Locate the cell with the specified text and output its [X, Y] center coordinate. 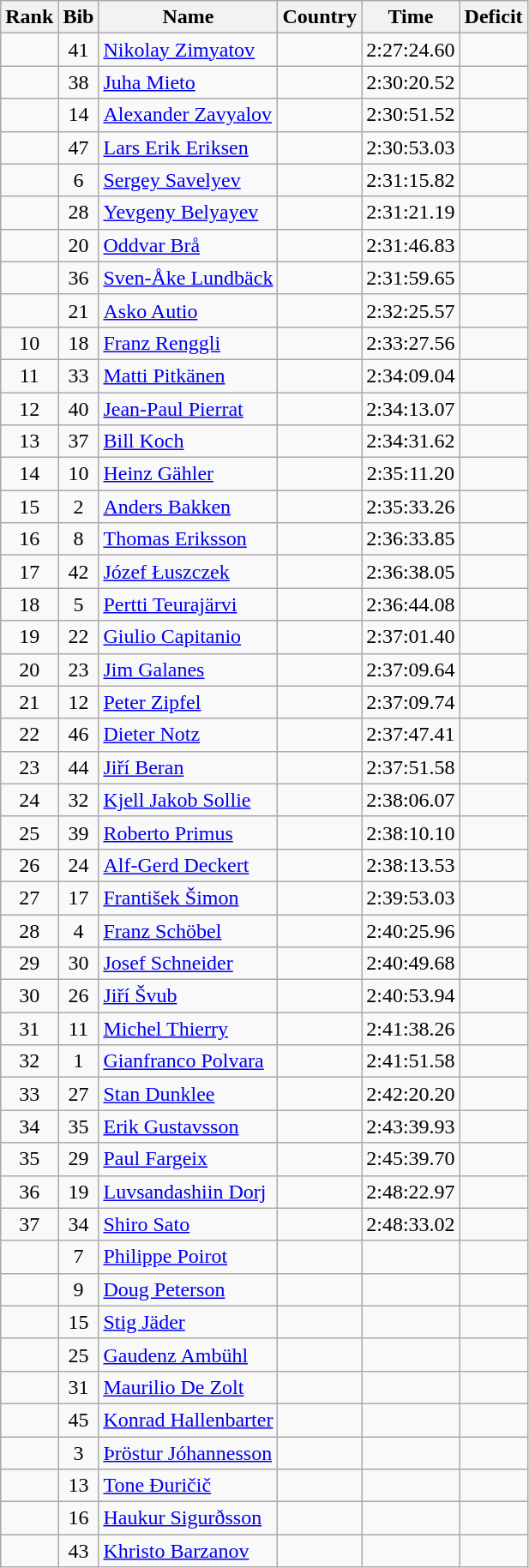
Asko Autio [189, 310]
44 [79, 767]
42 [79, 572]
41 [79, 50]
2:34:31.62 [411, 442]
Franz Renggli [189, 343]
Paul Fargeix [189, 1159]
Time [411, 17]
Jim Galanes [189, 670]
Oddvar Brå [189, 245]
2:48:22.97 [411, 1192]
1 [79, 1061]
2:36:38.05 [411, 572]
4 [79, 930]
2:36:44.08 [411, 604]
43 [79, 1551]
Tone Ðuričič [189, 1486]
Anders Bakken [189, 507]
2:30:53.03 [411, 147]
39 [79, 832]
František Šimon [189, 898]
2:40:49.68 [411, 964]
2:32:25.57 [411, 310]
Haukur Sigurðsson [189, 1518]
Doug Peterson [189, 1289]
Konrad Hallenbarter [189, 1420]
2:42:20.20 [411, 1094]
47 [79, 147]
3 [79, 1453]
Giulio Capitanio [189, 637]
Pertti Teurajärvi [189, 604]
7 [79, 1257]
40 [79, 409]
Matti Pitkänen [189, 375]
Þröstur Jóhannesson [189, 1453]
Lars Erik Eriksen [189, 147]
Alexander Zavyalov [189, 115]
Sergey Savelyev [189, 180]
2:34:13.07 [411, 409]
38 [79, 82]
Rank [29, 17]
Kjell Jakob Sollie [189, 800]
2:31:46.83 [411, 245]
2:38:06.07 [411, 800]
Michel Thierry [189, 1029]
2:27:24.60 [411, 50]
Deficit [494, 17]
2:33:27.56 [411, 343]
Luvsandashiin Dorj [189, 1192]
9 [79, 1289]
2 [79, 507]
Stan Dunklee [189, 1094]
Thomas Eriksson [189, 539]
Shiro Sato [189, 1224]
Heinz Gähler [189, 474]
2:31:15.82 [411, 180]
Alf-Gerd Deckert [189, 865]
Country [320, 17]
2:41:38.26 [411, 1029]
2:40:25.96 [411, 930]
2:34:09.04 [411, 375]
2:38:13.53 [411, 865]
6 [79, 180]
Nikolay Zimyatov [189, 50]
Roberto Primus [189, 832]
2:38:10.10 [411, 832]
Sven-Åke Lundbäck [189, 278]
Jiří Švub [189, 996]
Khristo Barzanov [189, 1551]
Jiří Beran [189, 767]
Bib [79, 17]
Peter Zipfel [189, 702]
Józef Łuszczek [189, 572]
2:40:53.94 [411, 996]
2:35:33.26 [411, 507]
2:37:01.40 [411, 637]
Philippe Poirot [189, 1257]
46 [79, 735]
Juha Mieto [189, 82]
2:43:39.93 [411, 1126]
2:30:20.52 [411, 82]
5 [79, 604]
2:31:21.19 [411, 213]
Erik Gustavsson [189, 1126]
2:35:11.20 [411, 474]
Stig Jäder [189, 1322]
2:37:09.74 [411, 702]
Name [189, 17]
Bill Koch [189, 442]
2:39:53.03 [411, 898]
2:30:51.52 [411, 115]
45 [79, 1420]
Franz Schöbel [189, 930]
Jean-Paul Pierrat [189, 409]
2:41:51.58 [411, 1061]
2:37:47.41 [411, 735]
8 [79, 539]
2:45:39.70 [411, 1159]
Gianfranco Polvara [189, 1061]
Josef Schneider [189, 964]
Dieter Notz [189, 735]
Yevgeny Belyayev [189, 213]
2:48:33.02 [411, 1224]
2:31:59.65 [411, 278]
Maurilio De Zolt [189, 1387]
2:36:33.85 [411, 539]
2:37:09.64 [411, 670]
Gaudenz Ambühl [189, 1355]
2:37:51.58 [411, 767]
